Detect which cell encompasses the target text, then output its (x, y) center coordinate. 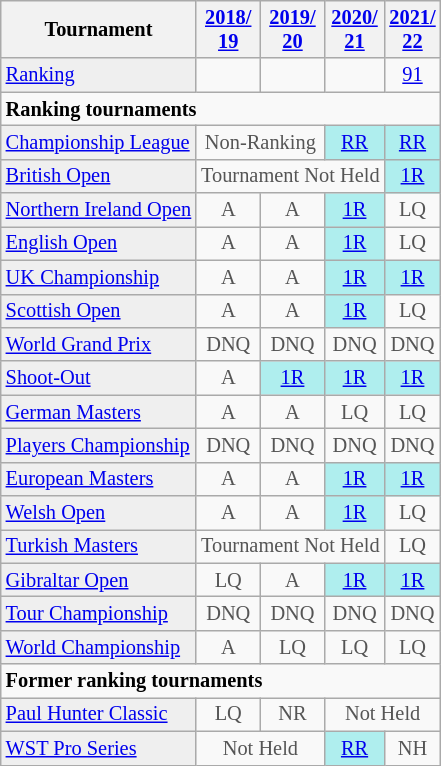
World Championship (98, 647)
91 (412, 75)
UK Championship (98, 277)
Tour Championship (98, 613)
World Grand Prix (98, 344)
2021/22 (412, 29)
Shoot-Out (98, 378)
2019/20 (292, 29)
Northern Ireland Open (98, 210)
Tournament (98, 29)
NR (292, 714)
Gibraltar Open (98, 580)
Paul Hunter Classic (98, 714)
German Masters (98, 412)
NH (412, 748)
Championship League (98, 142)
European Masters (98, 479)
Players Championship (98, 445)
Non-Ranking (260, 142)
British Open (98, 176)
Scottish Open (98, 311)
2018/19 (228, 29)
Former ranking tournaments (221, 681)
WST Pro Series (98, 748)
Ranking tournaments (221, 109)
Welsh Open (98, 513)
English Open (98, 243)
2020/21 (355, 29)
Turkish Masters (98, 546)
Ranking (98, 75)
